Return (X, Y) of the center of cell containing provided text 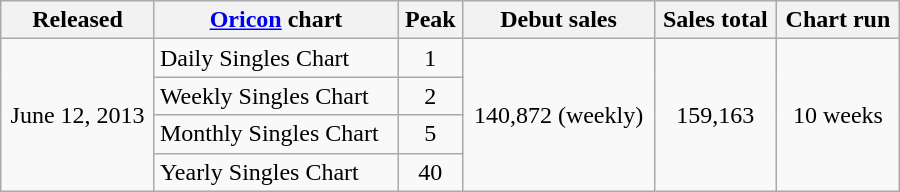
159,163 (716, 115)
Monthly Singles Chart (276, 134)
Sales total (716, 20)
June 12, 2013 (78, 115)
Oricon chart (276, 20)
Chart run (838, 20)
5 (430, 134)
Daily Singles Chart (276, 58)
1 (430, 58)
140,872 (weekly) (558, 115)
40 (430, 172)
10 weeks (838, 115)
Released (78, 20)
Debut sales (558, 20)
Weekly Singles Chart (276, 96)
Yearly Singles Chart (276, 172)
2 (430, 96)
Peak (430, 20)
